Output the (x, y) coordinate of the center of the cell containing the given text.  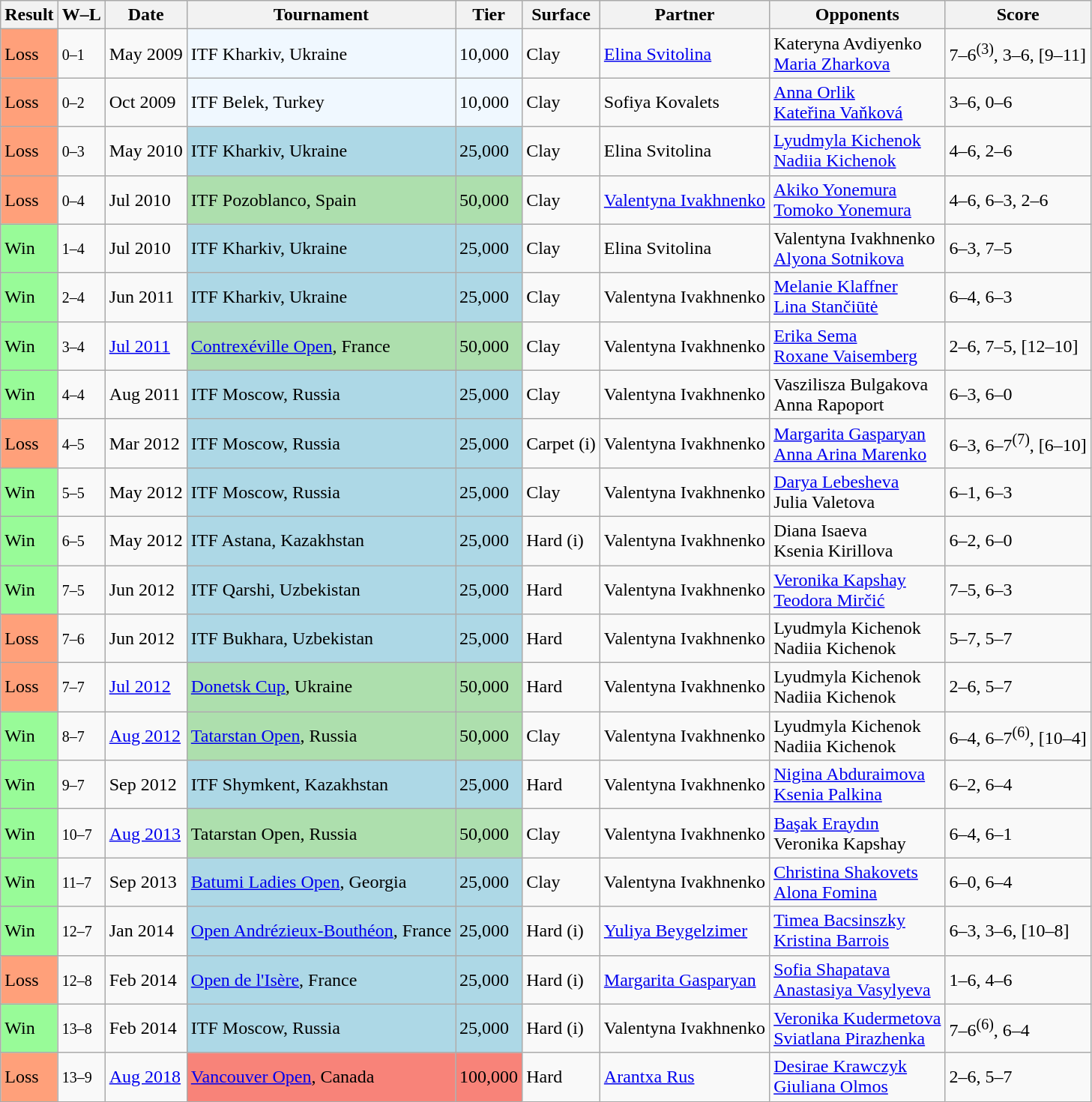
7–6(6), 6–4 (1018, 1028)
Carpet (i) (561, 443)
Tournament (321, 15)
Batumi Ladies Open, Georgia (321, 882)
6–2, 6–0 (1018, 541)
4–4 (81, 394)
13–8 (81, 1028)
Vancouver Open, Canada (321, 1077)
6–4, 6–1 (1018, 833)
Mar 2012 (145, 443)
6–3, 6–0 (1018, 394)
Jul 2012 (145, 688)
5–5 (81, 491)
Anna Orlik Kateřina Vaňková (857, 102)
7–5 (81, 589)
Oct 2009 (145, 102)
Aug 2012 (145, 736)
7–6(3), 3–6, [9–11] (1018, 54)
Opponents (857, 15)
4–6, 2–6 (1018, 151)
3–6, 0–6 (1018, 102)
4–6, 6–3, 2–6 (1018, 199)
6–4, 6–3 (1018, 297)
Kateryna Avdiyenko Maria Zharkova (857, 54)
Başak Eraydın Veronika Kapshay (857, 833)
Surface (561, 15)
Margarita Gasparyan (684, 980)
Open Andrézieux-Bouthéon, France (321, 930)
Melanie Klaffner Lina Stančiūtė (857, 297)
Aug 2011 (145, 394)
7–7 (81, 688)
Margarita Gasparyan Anna Arina Marenko (857, 443)
7–5, 6–3 (1018, 589)
6–5 (81, 541)
ITF Pozoblanco, Spain (321, 199)
7–6 (81, 638)
0–2 (81, 102)
Valentyna Ivakhnenko Alyona Sotnikova (857, 249)
1–6, 4–6 (1018, 980)
Vaszilisza Bulgakova Anna Rapoport (857, 394)
ITF Qarshi, Uzbekistan (321, 589)
Desirae Krawczyk Giuliana Olmos (857, 1077)
12–8 (81, 980)
10–7 (81, 833)
5–7, 5–7 (1018, 638)
Contrexéville Open, France (321, 346)
0–1 (81, 54)
0–4 (81, 199)
Score (1018, 15)
0–3 (81, 151)
ITF Shymkent, Kazakhstan (321, 785)
Arantxa Rus (684, 1077)
12–7 (81, 930)
Date (145, 15)
Timea Bacsinszky Kristina Barrois (857, 930)
1–4 (81, 249)
6–3, 3–6, [10–8] (1018, 930)
ITF Bukhara, Uzbekistan (321, 638)
Jul 2011 (145, 346)
6–1, 6–3 (1018, 491)
Diana Isaeva Ksenia Kirillova (857, 541)
11–7 (81, 882)
Jan 2014 (145, 930)
6–4, 6–7(6), [10–4] (1018, 736)
W–L (81, 15)
13–9 (81, 1077)
Sep 2012 (145, 785)
Donetsk Cup, Ukraine (321, 688)
ITF Astana, Kazakhstan (321, 541)
Aug 2013 (145, 833)
Erika Sema Roxane Vaisemberg (857, 346)
2–6, 7–5, [12–10] (1018, 346)
ITF Belek, Turkey (321, 102)
Christina Shakovets Alona Fomina (857, 882)
2–4 (81, 297)
May 2010 (145, 151)
Jun 2011 (145, 297)
9–7 (81, 785)
Darya Lebesheva Julia Valetova (857, 491)
Sep 2013 (145, 882)
3–4 (81, 346)
8–7 (81, 736)
Veronika Kudermetova Sviatlana Pirazhenka (857, 1028)
100,000 (489, 1077)
Veronika Kapshay Teodora Mirčić (857, 589)
6–3, 7–5 (1018, 249)
6–0, 6–4 (1018, 882)
Sofia Shapatava Anastasiya Vasylyeva (857, 980)
Tier (489, 15)
4–5 (81, 443)
6–2, 6–4 (1018, 785)
6–3, 6–7(7), [6–10] (1018, 443)
Nigina Abduraimova Ksenia Palkina (857, 785)
May 2009 (145, 54)
Open de l'Isère, France (321, 980)
Yuliya Beygelzimer (684, 930)
Akiko Yonemura Tomoko Yonemura (857, 199)
Partner (684, 15)
Result (29, 15)
Aug 2018 (145, 1077)
Sofiya Kovalets (684, 102)
